Provide the [X, Y] coordinate of the cell's center where the given text is located.  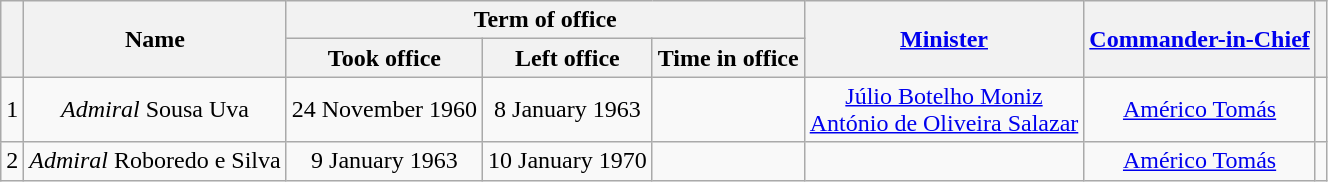
24 November 1960 [384, 110]
9 January 1963 [384, 161]
Commander-in-Chief [1200, 39]
Admiral Roboredo e Silva [155, 161]
Term of office [545, 20]
Júlio Botelho MonizAntónio de Oliveira Salazar [944, 110]
Minister [944, 39]
Time in office [728, 58]
2 [12, 161]
Name [155, 39]
8 January 1963 [568, 110]
Took office [384, 58]
Left office [568, 58]
Admiral Sousa Uva [155, 110]
1 [12, 110]
10 January 1970 [568, 161]
